Detect which cell encompasses the target text, then output its [x, y] center coordinate. 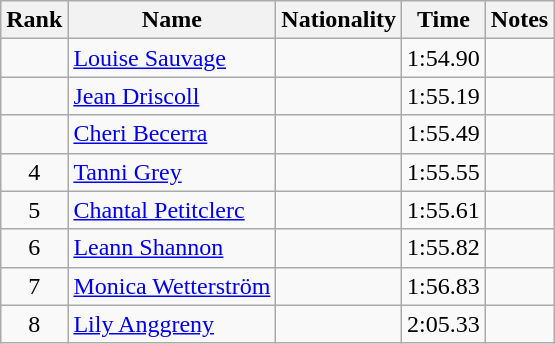
Name [172, 20]
Time [444, 20]
1:54.90 [444, 58]
6 [34, 248]
Lily Anggreny [172, 324]
7 [34, 286]
Nationality [339, 20]
Tanni Grey [172, 172]
5 [34, 210]
1:56.83 [444, 286]
Leann Shannon [172, 248]
Chantal Petitclerc [172, 210]
2:05.33 [444, 324]
Cheri Becerra [172, 134]
Jean Driscoll [172, 96]
1:55.82 [444, 248]
Louise Sauvage [172, 58]
1:55.61 [444, 210]
1:55.55 [444, 172]
1:55.19 [444, 96]
8 [34, 324]
Monica Wetterström [172, 286]
4 [34, 172]
Rank [34, 20]
1:55.49 [444, 134]
Notes [519, 20]
